Return (X, Y) of the center of cell containing provided text 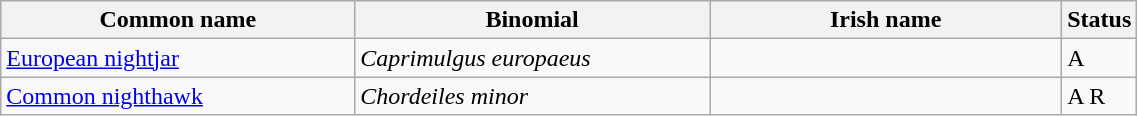
Status (1100, 20)
Caprimulgus europaeus (532, 58)
Common nighthawk (178, 96)
A (1100, 58)
Chordeiles minor (532, 96)
Irish name (886, 20)
Common name (178, 20)
Binomial (532, 20)
European nightjar (178, 58)
A R (1100, 96)
